Scan for the cell matching the given text and deliver its (x, y) coordinate at center. 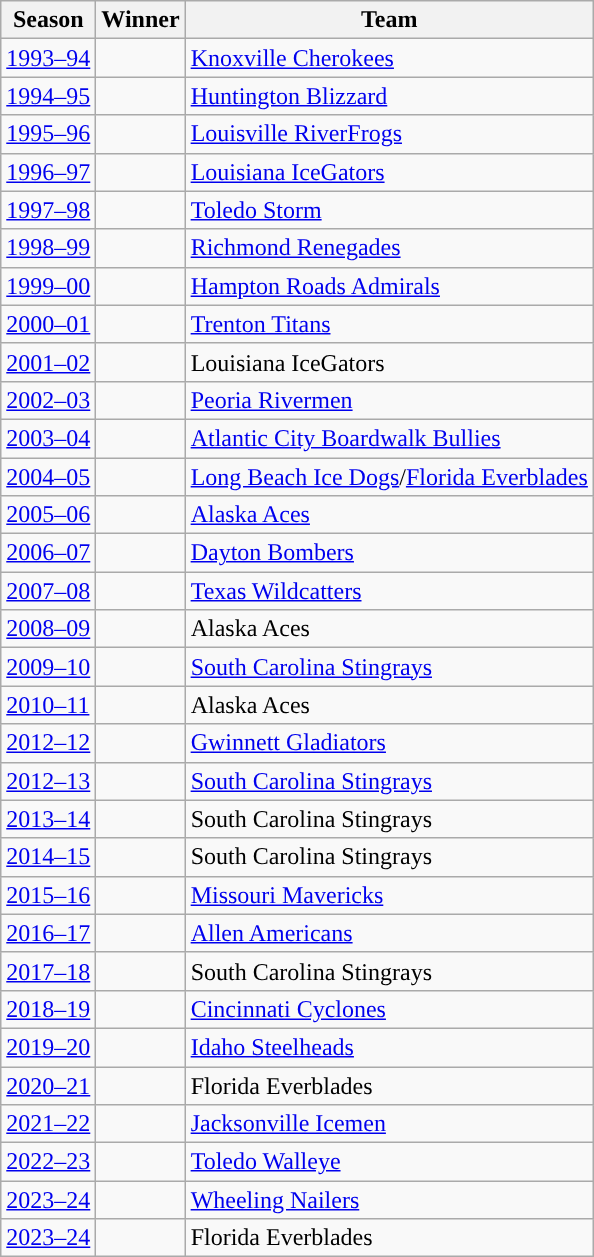
2003–04 (48, 438)
2016–17 (48, 933)
Trenton Titans (389, 324)
Atlantic City Boardwalk Bullies (389, 438)
Idaho Steelheads (389, 1047)
Season (48, 20)
2008–09 (48, 629)
2017–18 (48, 971)
2004–05 (48, 477)
Missouri Mavericks (389, 895)
2002–03 (48, 400)
2012–13 (48, 781)
Louisville RiverFrogs (389, 134)
2001–02 (48, 362)
Jacksonville Icemen (389, 1124)
2005–06 (48, 515)
Gwinnett Gladiators (389, 743)
1993–94 (48, 58)
2012–12 (48, 743)
Hampton Roads Admirals (389, 286)
Richmond Renegades (389, 248)
1999–00 (48, 286)
2007–08 (48, 591)
Allen Americans (389, 933)
1998–99 (48, 248)
Wheeling Nailers (389, 1200)
Huntington Blizzard (389, 96)
Knoxville Cherokees (389, 58)
2006–07 (48, 553)
Toledo Walleye (389, 1162)
1996–97 (48, 172)
Long Beach Ice Dogs/Florida Everblades (389, 477)
2010–11 (48, 705)
Winner (140, 20)
1995–96 (48, 134)
2013–14 (48, 819)
2000–01 (48, 324)
2014–15 (48, 857)
Texas Wildcatters (389, 591)
2022–23 (48, 1162)
Dayton Bombers (389, 553)
Toledo Storm (389, 210)
2018–19 (48, 1009)
2009–10 (48, 667)
2021–22 (48, 1124)
2019–20 (48, 1047)
1994–95 (48, 96)
2015–16 (48, 895)
Peoria Rivermen (389, 400)
Cincinnati Cyclones (389, 1009)
2020–21 (48, 1085)
Team (389, 20)
1997–98 (48, 210)
